Detect which cell encompasses the target text, then output its (X, Y) center coordinate. 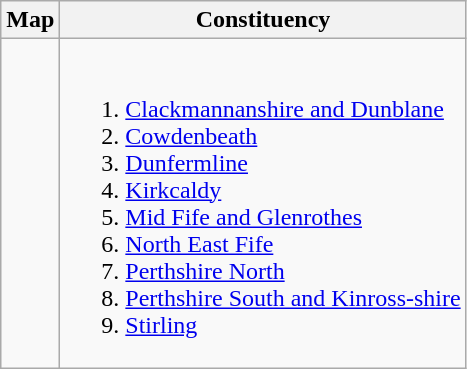
Constituency (263, 20)
Map (30, 20)
